Identify which cell holds the provided text, then report its [x, y] central coordinate. 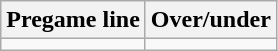
Over/under [210, 20]
Pregame line [74, 20]
